Return the (x, y) coordinate for the center point of the cell that contains the specified text.  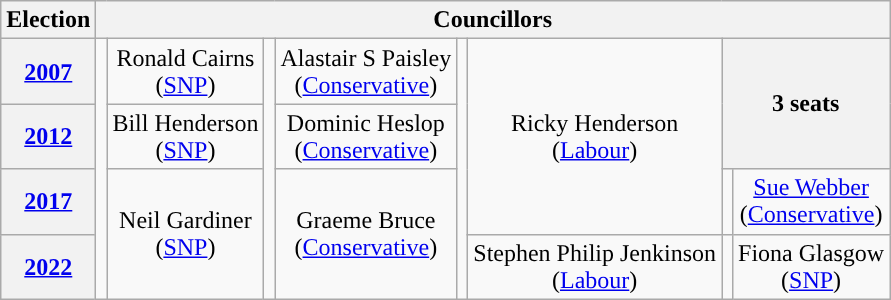
Sue Webber(Conservative) (812, 202)
3 seats (806, 104)
2017 (48, 202)
Bill Henderson(SNP) (186, 136)
Ronald Cairns(SNP) (186, 72)
Dominic Heslop(Conservative) (366, 136)
Councillors (493, 20)
2012 (48, 136)
Neil Gardiner(SNP) (186, 234)
2007 (48, 72)
Graeme Bruce(Conservative) (366, 234)
Election (48, 20)
Fiona Glasgow(SNP) (812, 266)
Ricky Henderson(Labour) (595, 136)
Stephen Philip Jenkinson(Labour) (595, 266)
2022 (48, 266)
Alastair S Paisley(Conservative) (366, 72)
